For the text-containing cell, return its midpoint in [X, Y] coordinate format. 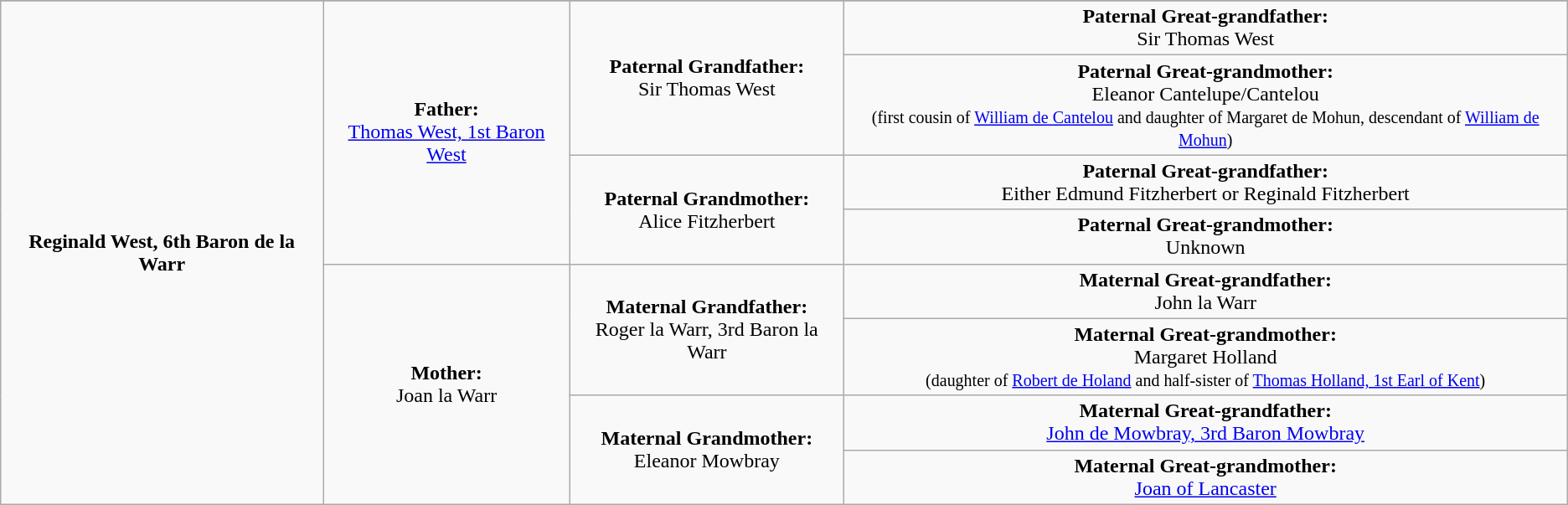
Paternal Great-grandfather:Sir Thomas West [1205, 28]
Maternal Great-grandmother:Margaret Holland(daughter of Robert de Holand and half-sister of Thomas Holland, 1st Earl of Kent) [1205, 357]
Paternal Grandmother:Alice Fitzherbert [707, 209]
Maternal Great-grandfather:John de Mowbray, 3rd Baron Mowbray [1205, 422]
Maternal Grandfather:Roger la Warr, 3rd Baron la Warr [707, 330]
Father:Thomas West, 1st Baron West [447, 132]
Paternal Great-grandmother:Unknown [1205, 236]
Maternal Great-grandmother:Joan of Lancaster [1205, 477]
Reginald West, 6th Baron de la Warr [162, 253]
Paternal Great-grandfather:Either Edmund Fitzherbert or Reginald Fitzherbert [1205, 183]
Maternal Great-grandfather:John la Warr [1205, 291]
Paternal Grandfather:Sir Thomas West [707, 78]
Mother:Joan la Warr [447, 384]
Maternal Grandmother:Eleanor Mowbray [707, 450]
